Determine the [x, y] coordinate at the center of the cell enclosing the given text.  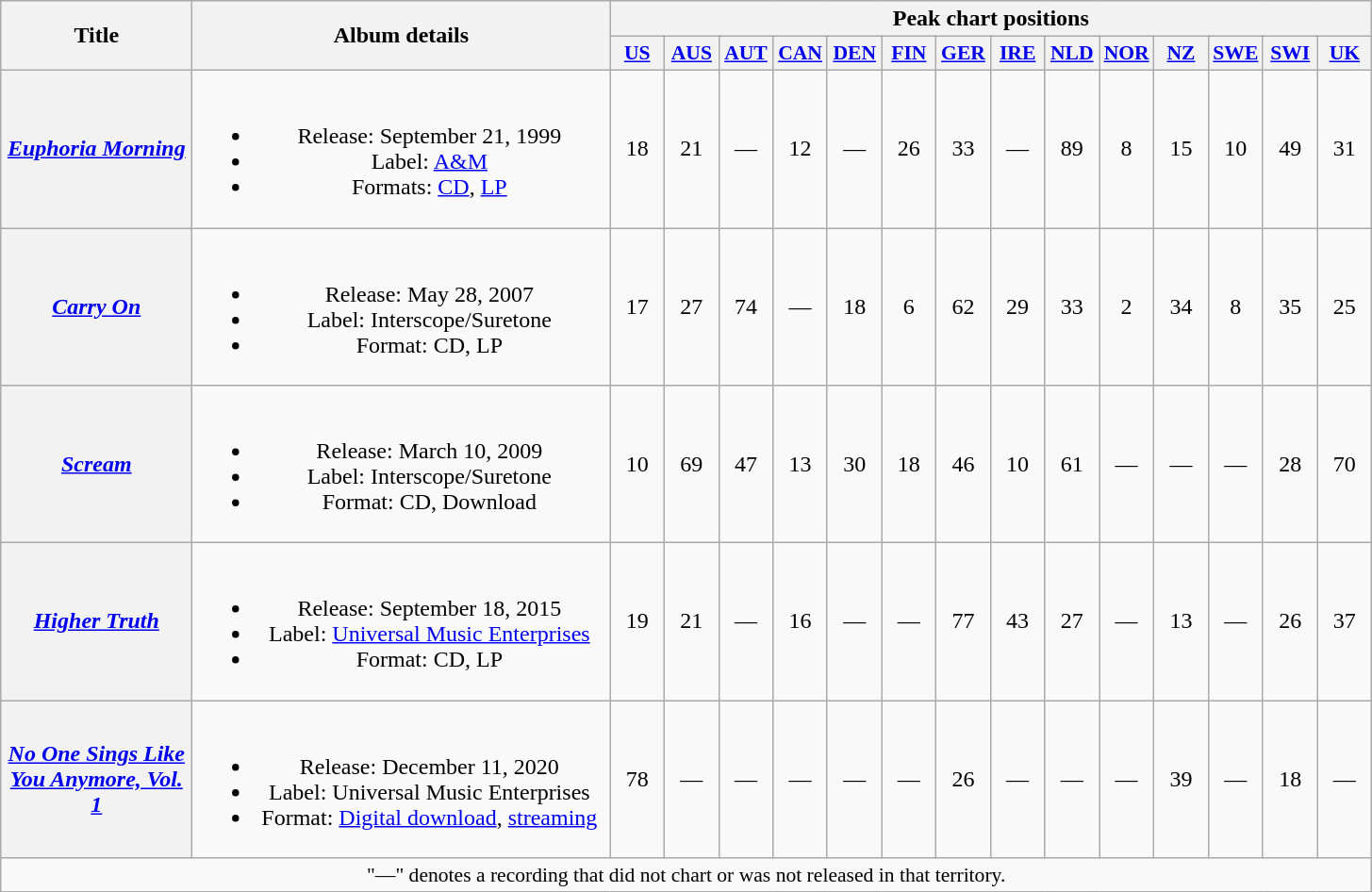
NLD [1072, 54]
Carry On [96, 307]
2 [1127, 307]
FIN [909, 54]
47 [746, 464]
6 [909, 307]
Release: March 10, 2009Label: Interscope/SuretoneFormat: CD, Download [402, 464]
19 [637, 622]
28 [1290, 464]
AUS [692, 54]
GER [964, 54]
SWI [1290, 54]
31 [1345, 149]
89 [1072, 149]
NZ [1182, 54]
Release: September 21, 1999Label: A&MFormats: CD, LP [402, 149]
16 [801, 622]
34 [1182, 307]
DEN [854, 54]
61 [1072, 464]
43 [1017, 622]
Euphoria Morning [96, 149]
49 [1290, 149]
"—" denotes a recording that did not chart or was not released in that territory. [686, 875]
30 [854, 464]
62 [964, 307]
Release: December 11, 2020Label: Universal Music EnterprisesFormat: Digital download, streaming [402, 779]
39 [1182, 779]
Title [96, 36]
77 [964, 622]
37 [1345, 622]
CAN [801, 54]
IRE [1017, 54]
78 [637, 779]
Release: May 28, 2007Label: Interscope/SuretoneFormat: CD, LP [402, 307]
69 [692, 464]
NOR [1127, 54]
Higher Truth [96, 622]
25 [1345, 307]
US [637, 54]
74 [746, 307]
UK [1345, 54]
Scream [96, 464]
35 [1290, 307]
No One Sings Like You Anymore, Vol. 1 [96, 779]
Release: September 18, 2015Label: Universal Music EnterprisesFormat: CD, LP [402, 622]
12 [801, 149]
Album details [402, 36]
29 [1017, 307]
SWE [1235, 54]
17 [637, 307]
46 [964, 464]
15 [1182, 149]
70 [1345, 464]
AUT [746, 54]
Peak chart positions [991, 19]
